Determine the [X, Y] coordinate at the center of the cell enclosing the given text.  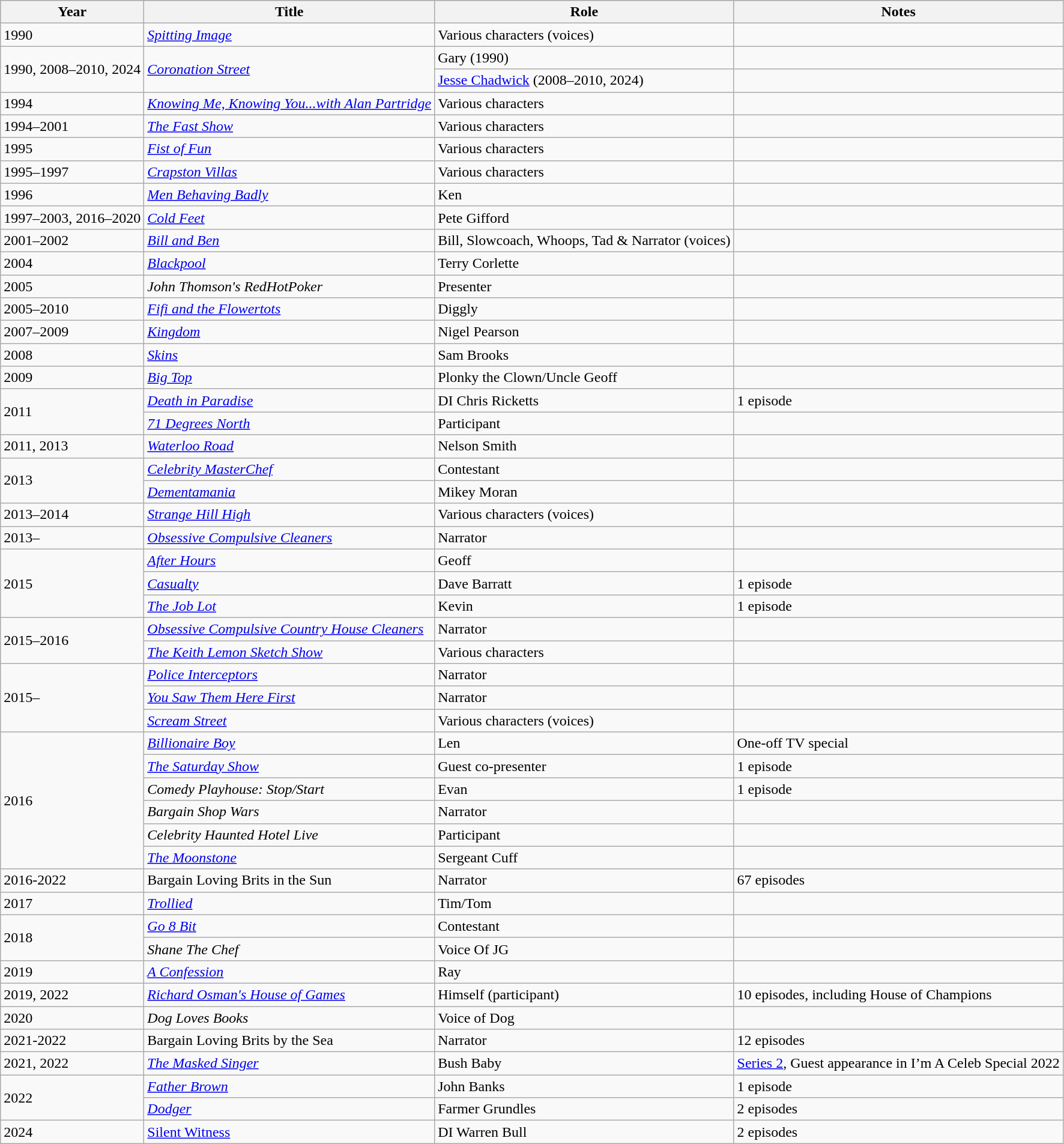
Spitting Image [289, 35]
Comedy Playhouse: Stop/Start [289, 789]
71 Degrees North [289, 423]
Fifi and the Flowertots [289, 309]
Father Brown [289, 1086]
2007–2009 [72, 332]
The Masked Singer [289, 1064]
Billionaire Boy [289, 743]
Waterloo Road [289, 446]
Big Top [289, 378]
Dodger [289, 1109]
Obsessive Compulsive Country House Cleaners [289, 629]
Men Behaving Badly [289, 195]
Role [584, 12]
Death in Paradise [289, 401]
1995–1997 [72, 172]
Celebrity Haunted Hotel Live [289, 835]
Voice Of JG [584, 949]
Nigel Pearson [584, 332]
2021-2022 [72, 1041]
Farmer Grundles [584, 1109]
A Confession [289, 972]
The Fast Show [289, 126]
Himself (participant) [584, 994]
Police Interceptors [289, 675]
Richard Osman's House of Games [289, 994]
Trollied [289, 903]
Skins [289, 355]
2005 [72, 286]
10 episodes, including House of Champions [898, 994]
2018 [72, 937]
Coronation Street [289, 69]
2001–2002 [72, 240]
2008 [72, 355]
2013– [72, 537]
Go 8 Bit [289, 926]
Dementamania [289, 492]
2020 [72, 1018]
2011, 2013 [72, 446]
Dog Loves Books [289, 1018]
Silent Witness [289, 1132]
Casualty [289, 583]
Sergeant Cuff [584, 858]
John Thomson's RedHotPoker [289, 286]
The Saturday Show [289, 766]
Knowing Me, Knowing You...with Alan Partridge [289, 103]
Celebrity MasterChef [289, 469]
The Keith Lemon Sketch Show [289, 652]
Ken [584, 195]
2016-2022 [72, 880]
Geoff [584, 560]
2015– [72, 698]
1996 [72, 195]
Bargain Loving Brits in the Sun [289, 880]
Kingdom [289, 332]
Shane The Chef [289, 949]
Voice of Dog [584, 1018]
Obsessive Compulsive Cleaners [289, 537]
2022 [72, 1098]
Diggly [584, 309]
DI Chris Ricketts [584, 401]
2013 [72, 480]
1994 [72, 103]
Gary (1990) [584, 58]
Crapston Villas [289, 172]
2015–2016 [72, 640]
Fist of Fun [289, 149]
2017 [72, 903]
2019, 2022 [72, 994]
The Job Lot [289, 606]
Tim/Tom [584, 903]
Series 2, Guest appearance in I’m A Celeb Special 2022 [898, 1064]
2009 [72, 378]
Guest co-presenter [584, 766]
Bush Baby [584, 1064]
Mikey Moran [584, 492]
Len [584, 743]
Year [72, 12]
2005–2010 [72, 309]
Nelson Smith [584, 446]
Terry Corlette [584, 263]
67 episodes [898, 880]
1990 [72, 35]
Kevin [584, 606]
The Moonstone [289, 858]
2019 [72, 972]
You Saw Them Here First [289, 698]
Dave Barratt [584, 583]
Jesse Chadwick (2008–2010, 2024) [584, 80]
2013–2014 [72, 515]
Bill and Ben [289, 240]
12 episodes [898, 1041]
Sam Brooks [584, 355]
One-off TV special [898, 743]
2024 [72, 1132]
Bill, Slowcoach, Whoops, Tad & Narrator (voices) [584, 240]
John Banks [584, 1086]
After Hours [289, 560]
Evan [584, 789]
Title [289, 12]
Cold Feet [289, 217]
Blackpool [289, 263]
Ray [584, 972]
Strange Hill High [289, 515]
2015 [72, 583]
1994–2001 [72, 126]
1995 [72, 149]
Bargain Shop Wars [289, 812]
DI Warren Bull [584, 1132]
1997–2003, 2016–2020 [72, 217]
Plonky the Clown/Uncle Geoff [584, 378]
2004 [72, 263]
2021, 2022 [72, 1064]
Bargain Loving Brits by the Sea [289, 1041]
Presenter [584, 286]
Pete Gifford [584, 217]
2016 [72, 800]
Notes [898, 12]
2011 [72, 412]
Scream Street [289, 721]
1990, 2008–2010, 2024 [72, 69]
